Identify which cell holds the provided text, then report its [x, y] central coordinate. 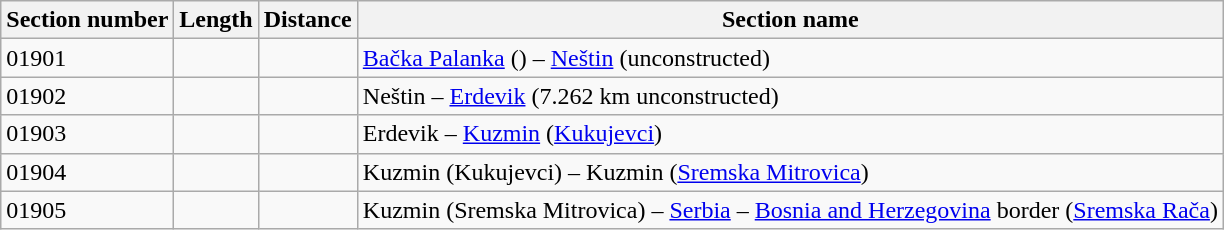
01905 [88, 210]
Kuzmin (Kukujevci) – Kuzmin (Sremska Mitrovica) [790, 172]
Erdevik – Kuzmin (Kukujevci) [790, 134]
Distance [308, 20]
01902 [88, 96]
01904 [88, 172]
Section number [88, 20]
Length [216, 20]
Neštin – Erdevik (7.262 km unconstructed) [790, 96]
Kuzmin (Sremska Mitrovica) – Serbia – Bosnia and Herzegovina border (Sremska Rača) [790, 210]
01901 [88, 58]
Bačka Palanka () – Neštin (unconstructed) [790, 58]
01903 [88, 134]
Section name [790, 20]
